For the text-containing cell, return its midpoint in (X, Y) coordinate format. 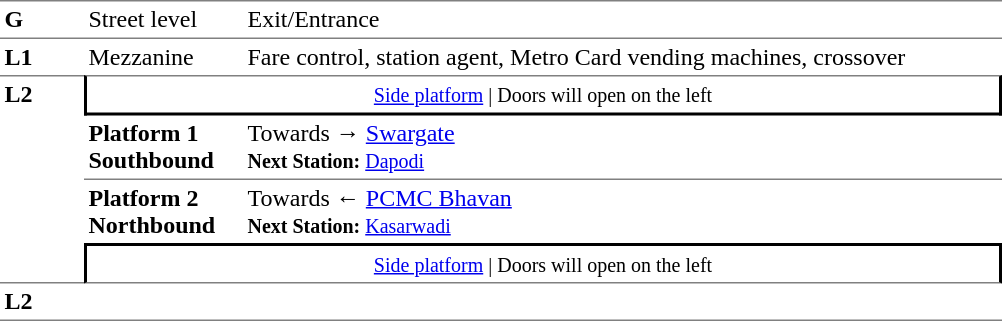
Fare control, station agent, Metro Card vending machines, crossover (622, 57)
Towards ← PCMC BhavanNext Station: Kasarwadi (622, 212)
Platform 1Southbound (164, 148)
L1 (42, 57)
L2 (42, 179)
Platform 2Northbound (164, 212)
Street level (164, 20)
Exit/Entrance (622, 20)
Mezzanine (164, 57)
G (42, 20)
Towards → SwargateNext Station: Dapodi (622, 148)
